Find where the given text appears and provide that cell's center as (X, Y) coordinate. 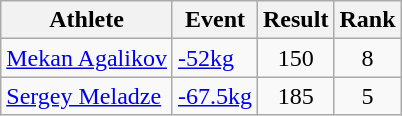
Sergey Meladze (87, 96)
150 (296, 58)
-52kg (214, 58)
Result (296, 20)
-67.5kg (214, 96)
8 (368, 58)
Mekan Agalikov (87, 58)
5 (368, 96)
Athlete (87, 20)
Event (214, 20)
Rank (368, 20)
185 (296, 96)
